Pinpoint the cell where the given text exists, returning its [x, y] midpoint coordinate. 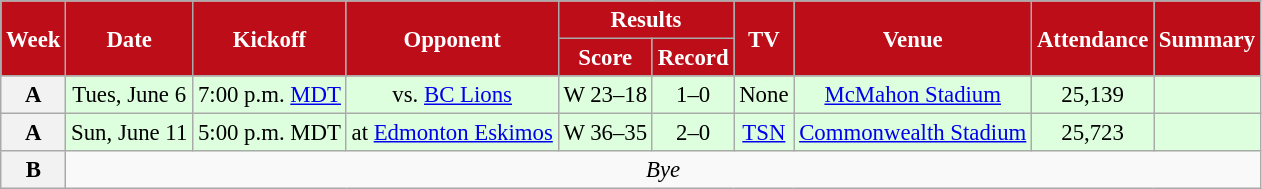
Bye [664, 170]
TSN [764, 133]
B [34, 170]
25,723 [1093, 133]
Venue [913, 38]
Commonwealth Stadium [913, 133]
vs. BC Lions [452, 95]
W 36–35 [605, 133]
Summary [1208, 38]
5:00 p.m. MDT [270, 133]
Opponent [452, 38]
2–0 [692, 133]
None [764, 95]
McMahon Stadium [913, 95]
W 23–18 [605, 95]
Date [130, 38]
1–0 [692, 95]
Score [605, 58]
7:00 p.m. MDT [270, 95]
Results [646, 20]
Record [692, 58]
Kickoff [270, 38]
Attendance [1093, 38]
Sun, June 11 [130, 133]
TV [764, 38]
at Edmonton Eskimos [452, 133]
Tues, June 6 [130, 95]
Week [34, 38]
25,139 [1093, 95]
